Search for the cell housing the specified text and yield its (X, Y) center coordinate. 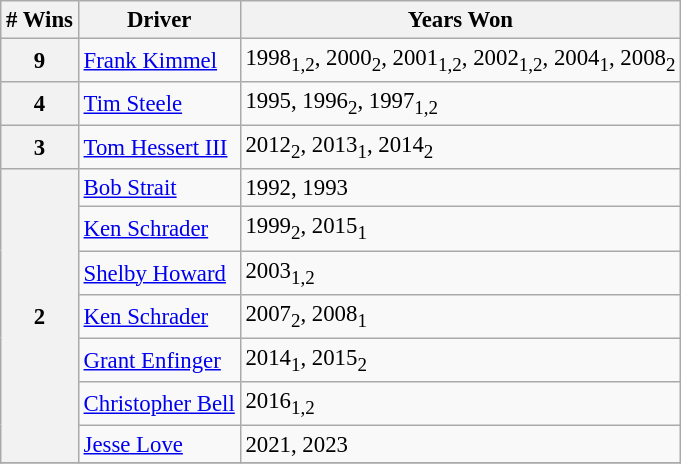
3 (40, 148)
Tim Steele (159, 104)
19992, 20151 (460, 229)
# Wins (40, 20)
4 (40, 104)
Tom Hessert III (159, 148)
20122, 20131, 20142 (460, 148)
Shelby Howard (159, 273)
19981,2, 20002, 20011,2, 20021,2, 20041, 20082 (460, 61)
20141, 20152 (460, 360)
20161,2 (460, 404)
20031,2 (460, 273)
Years Won (460, 20)
2 (40, 316)
Grant Enfinger (159, 360)
Christopher Bell (159, 404)
Frank Kimmel (159, 61)
9 (40, 61)
Jesse Love (159, 444)
20072, 20081 (460, 316)
Bob Strait (159, 188)
2021, 2023 (460, 444)
1995, 19962, 19971,2 (460, 104)
1992, 1993 (460, 188)
Driver (159, 20)
